From the cell containing the given text, extract its center point as (X, Y) coordinate. 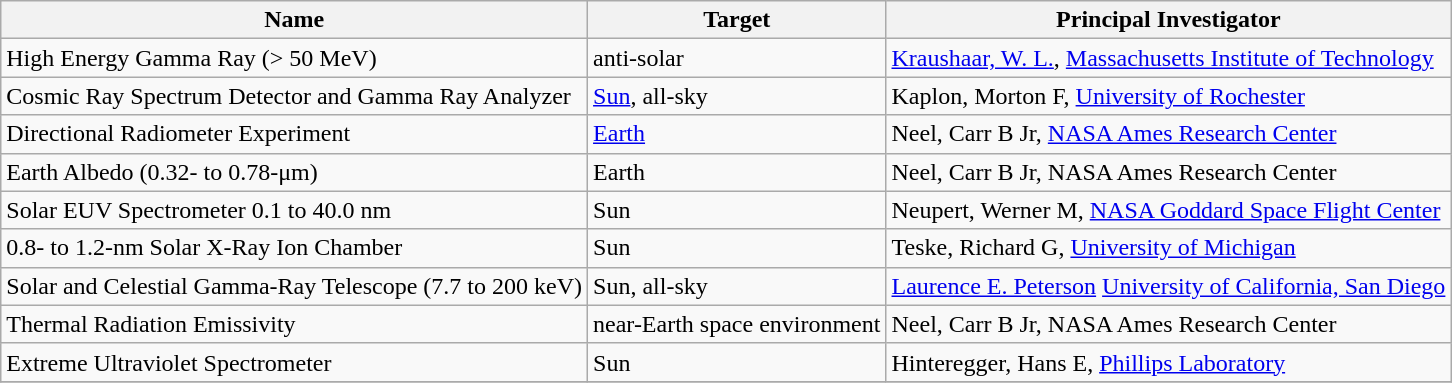
Principal Investigator (1168, 20)
Kaplon, Morton F, University of Rochester (1168, 96)
Neupert, Werner M, NASA Goddard Space Flight Center (1168, 210)
anti-solar (737, 58)
Directional Radiometer Experiment (294, 134)
Cosmic Ray Spectrum Detector and Gamma Ray Analyzer (294, 96)
Solar and Celestial Gamma-Ray Telescope (7.7 to 200 keV) (294, 286)
Target (737, 20)
Kraushaar, W. L., Massachusetts Institute of Technology (1168, 58)
Extreme Ultraviolet Spectrometer (294, 362)
0.8- to 1.2-nm Solar X-Ray Ion Chamber (294, 248)
Hinteregger, Hans E, Phillips Laboratory (1168, 362)
near-Earth space environment (737, 324)
Earth Albedo (0.32- to 0.78-μm) (294, 172)
High Energy Gamma Ray (> 50 MeV) (294, 58)
Laurence E. Peterson University of California, San Diego (1168, 286)
Solar EUV Spectrometer 0.1 to 40.0 nm (294, 210)
Teske, Richard G, University of Michigan (1168, 248)
Thermal Radiation Emissivity (294, 324)
Name (294, 20)
